Scan for the cell matching the given text and deliver its (x, y) coordinate at center. 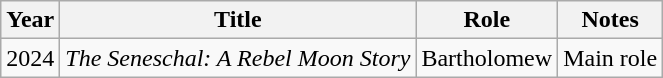
Role (487, 20)
Main role (610, 58)
Title (238, 20)
Bartholomew (487, 58)
Notes (610, 20)
Year (30, 20)
The Seneschal: A Rebel Moon Story (238, 58)
2024 (30, 58)
